Pinpoint the cell where the given text exists, returning its (X, Y) midpoint coordinate. 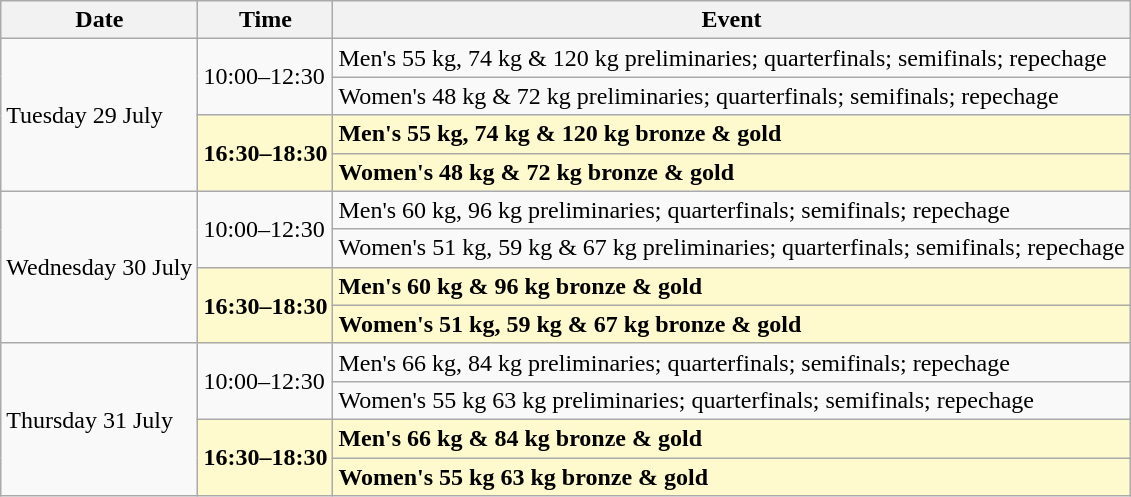
Event (732, 20)
Wednesday 30 July (100, 267)
Men's 60 kg, 96 kg preliminaries; quarterfinals; semifinals; repechage (732, 210)
Men's 55 kg, 74 kg & 120 kg preliminaries; quarterfinals; semifinals; repechage (732, 58)
Thursday 31 July (100, 419)
Men's 60 kg & 96 kg bronze & gold (732, 286)
Men's 66 kg, 84 kg preliminaries; quarterfinals; semifinals; repechage (732, 362)
Time (266, 20)
Women's 51 kg, 59 kg & 67 kg preliminaries; quarterfinals; semifinals; repechage (732, 248)
Women's 48 kg & 72 kg preliminaries; quarterfinals; semifinals; repechage (732, 96)
Women's 48 kg & 72 kg bronze & gold (732, 172)
Women's 55 kg 63 kg preliminaries; quarterfinals; semifinals; repechage (732, 400)
Men's 55 kg, 74 kg & 120 kg bronze & gold (732, 134)
Women's 51 kg, 59 kg & 67 kg bronze & gold (732, 324)
Men's 66 kg & 84 kg bronze & gold (732, 438)
Tuesday 29 July (100, 115)
Date (100, 20)
Women's 55 kg 63 kg bronze & gold (732, 477)
